For the text-containing cell, return its midpoint in (x, y) coordinate format. 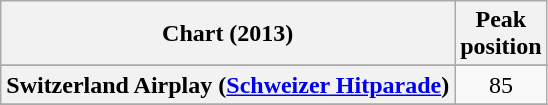
Switzerland Airplay (Schweizer Hitparade) (228, 85)
Peakposition (501, 34)
Chart (2013) (228, 34)
85 (501, 85)
